Detect which cell encompasses the target text, then output its (x, y) center coordinate. 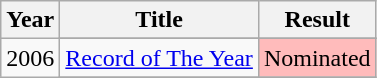
Year (30, 20)
Title (160, 20)
Record of The Year (160, 58)
Nominated (317, 58)
Result (317, 20)
2006 (30, 58)
